Scan for the cell matching the given text and deliver its [X, Y] coordinate at center. 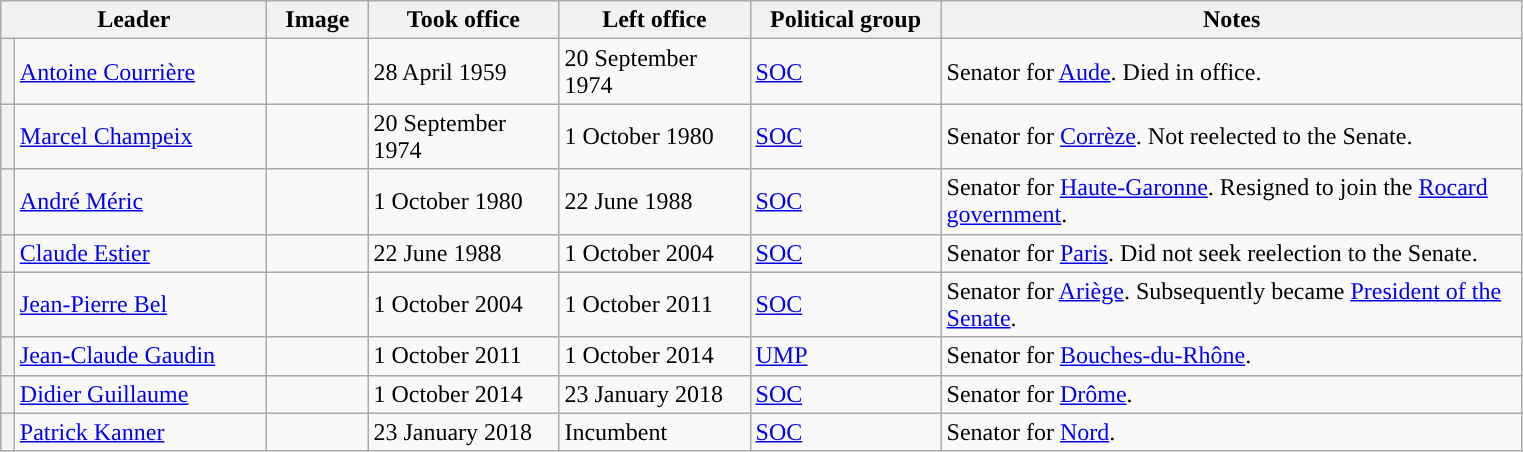
Took office [464, 20]
Senator for Corrèze. Not reelected to the Senate. [1232, 136]
Patrick Kanner [140, 432]
Didier Guillaume [140, 394]
Jean-Claude Gaudin [140, 356]
Senator for Paris. Did not seek reelection to the Senate. [1232, 253]
Claude Estier [140, 253]
Incumbent [654, 432]
Senator for Nord. [1232, 432]
Marcel Champeix [140, 136]
Antoine Courrière [140, 72]
Notes [1232, 20]
Image [318, 20]
André Méric [140, 202]
Senator for Aude. Died in office. [1232, 72]
Senator for Ariège. Subsequently became President of the Senate. [1232, 304]
UMP [846, 356]
Political group [846, 20]
28 April 1959 [464, 72]
Leader [134, 20]
Left office [654, 20]
Senator for Bouches-du-Rhône. [1232, 356]
Senator for Drôme. [1232, 394]
Jean-Pierre Bel [140, 304]
Senator for Haute-Garonne. Resigned to join the Rocard government. [1232, 202]
